Detect which cell encompasses the target text, then output its (X, Y) center coordinate. 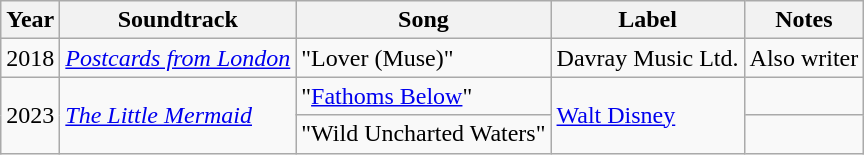
Label (648, 20)
Song (424, 20)
"Lover (Muse)" (424, 58)
2023 (30, 115)
Also writer (804, 58)
Soundtrack (178, 20)
"Wild Uncharted Waters" (424, 134)
Walt Disney (648, 115)
Year (30, 20)
Postcards from London (178, 58)
"Fathoms Below" (424, 96)
The Little Mermaid (178, 115)
Notes (804, 20)
Davray Music Ltd. (648, 58)
2018 (30, 58)
